Output the [X, Y] coordinate of the center of the cell containing the given text.  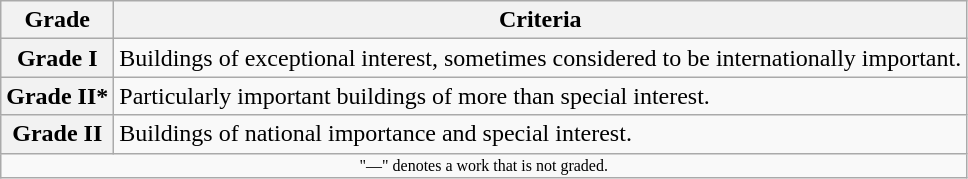
Criteria [540, 20]
Grade I [58, 58]
Buildings of national importance and special interest. [540, 134]
Grade [58, 20]
"—" denotes a work that is not graded. [484, 165]
Grade II [58, 134]
Buildings of exceptional interest, sometimes considered to be internationally important. [540, 58]
Particularly important buildings of more than special interest. [540, 96]
Grade II* [58, 96]
